Scan for the cell matching the given text and deliver its (X, Y) coordinate at center. 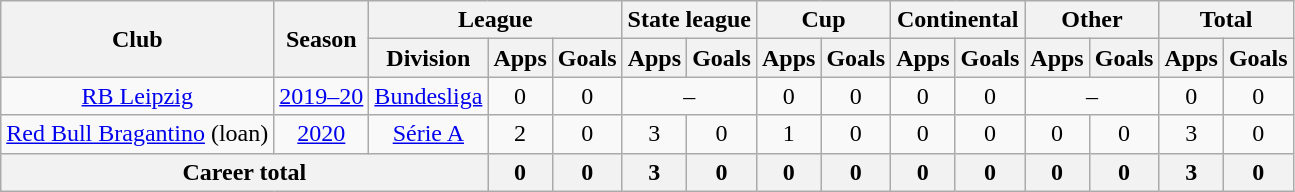
2019–20 (322, 96)
Career total (244, 172)
Bundesliga (428, 96)
Club (138, 39)
Cup (823, 20)
Season (322, 39)
Division (428, 58)
Total (1226, 20)
2020 (322, 134)
State league (689, 20)
2 (520, 134)
League (496, 20)
Série A (428, 134)
1 (788, 134)
Red Bull Bragantino (loan) (138, 134)
RB Leipzig (138, 96)
Continental (958, 20)
Other (1092, 20)
